Provide the [X, Y] coordinate of the cell's center where the given text is located.  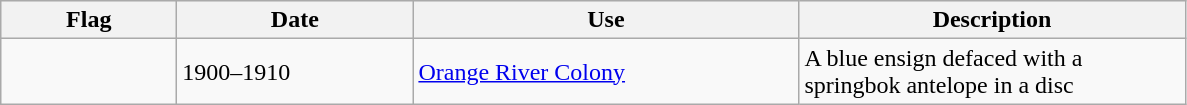
1900–1910 [295, 72]
Description [992, 20]
Use [606, 20]
A blue ensign defaced with a springbok antelope in a disc [992, 72]
Flag [89, 20]
Date [295, 20]
Orange River Colony [606, 72]
